Search for the cell housing the specified text and yield its [X, Y] center coordinate. 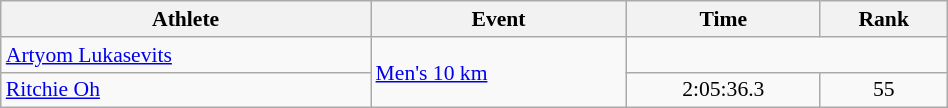
Artyom Lukasevits [186, 55]
Ritchie Oh [186, 90]
55 [884, 90]
Event [499, 19]
Rank [884, 19]
Time [723, 19]
Men's 10 km [499, 72]
2:05:36.3 [723, 90]
Athlete [186, 19]
